Provide the [X, Y] coordinate of the cell's center where the given text is located.  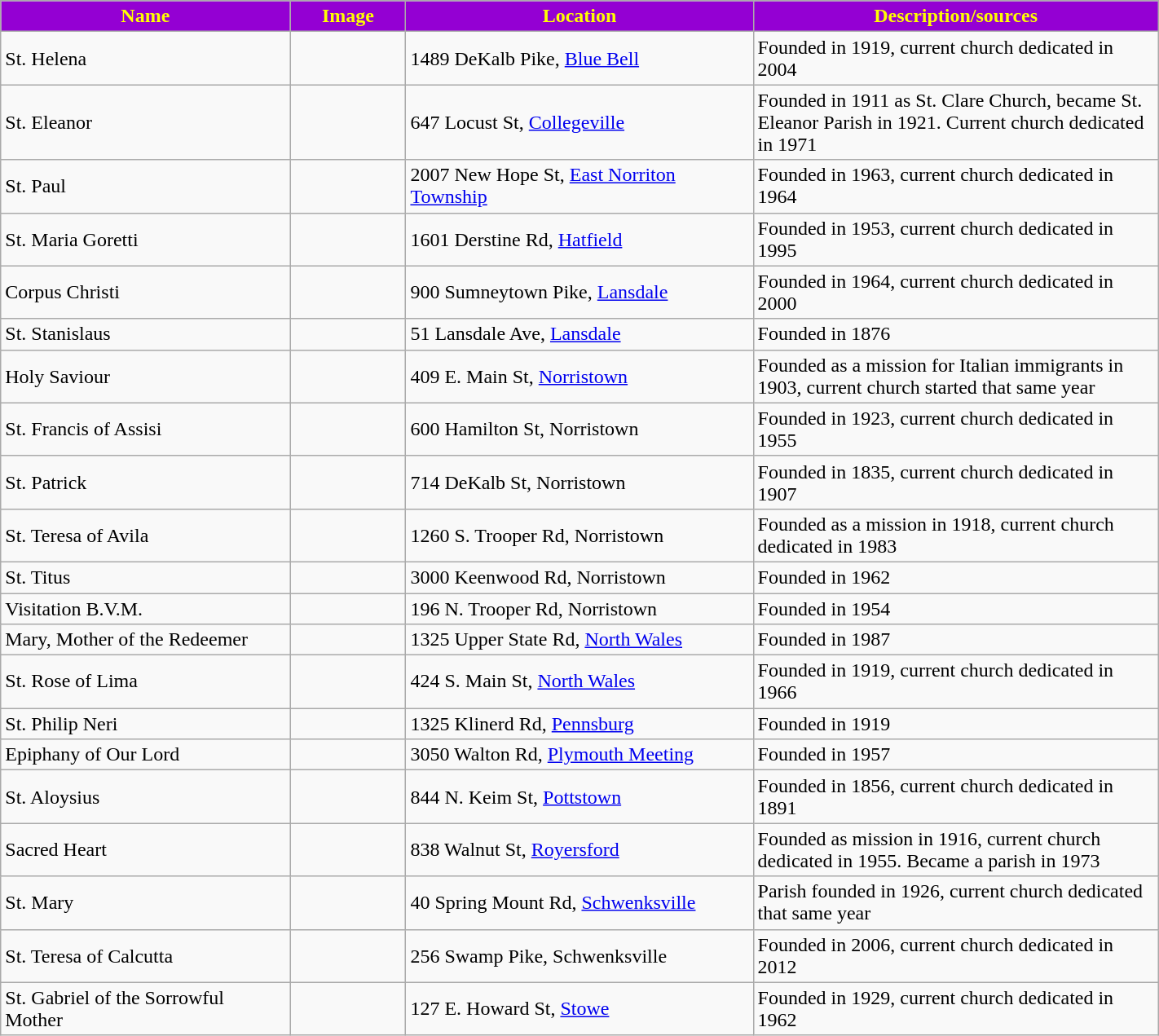
Parish founded in 1926, current church dedicated that same year [955, 903]
Name [145, 16]
Corpus Christi [145, 292]
Founded in 1964, current church dedicated in 2000 [955, 292]
Founded in 1953, current church dedicated in 1995 [955, 240]
256 Swamp Pike, Schwenksville [579, 955]
Founded in 1954 [955, 609]
Founded in 1919, current church dedicated in 1966 [955, 681]
127 E. Howard St, Stowe [579, 1009]
St. Francis of Assisi [145, 429]
51 Lansdale Ave, Lansdale [579, 334]
Founded in 2006, current church dedicated in 2012 [955, 955]
Founded in 1919 [955, 724]
Sacred Heart [145, 849]
St. Patrick [145, 483]
1489 DeKalb Pike, Blue Bell [579, 59]
Founded in 1876 [955, 334]
St. Teresa of Avila [145, 535]
Founded in 1856, current church dedicated in 1891 [955, 797]
Location [579, 16]
Founded in 1957 [955, 755]
Founded in 1963, current church dedicated in 1964 [955, 186]
Image [348, 16]
Founded as a mission for Italian immigrants in 1903, current church started that same year [955, 377]
St. Maria Goretti [145, 240]
St. Helena [145, 59]
St. Paul [145, 186]
1325 Upper State Rd, North Wales [579, 640]
196 N. Trooper Rd, Norristown [579, 609]
424 S. Main St, North Wales [579, 681]
Founded in 1987 [955, 640]
Description/sources [955, 16]
Founded in 1919, current church dedicated in 2004 [955, 59]
Holy Saviour [145, 377]
St. Aloysius [145, 797]
Founded as mission in 1916, current church dedicated in 1955. Became a parish in 1973 [955, 849]
1325 Klinerd Rd, Pennsburg [579, 724]
St. Eleanor [145, 122]
St. Titus [145, 577]
Mary, Mother of the Redeemer [145, 640]
40 Spring Mount Rd, Schwenksville [579, 903]
Founded in 1929, current church dedicated in 1962 [955, 1009]
3000 Keenwood Rd, Norristown [579, 577]
St. Mary [145, 903]
Founded as a mission in 1918, current church dedicated in 1983 [955, 535]
2007 New Hope St, East Norriton Township [579, 186]
St. Teresa of Calcutta [145, 955]
Epiphany of Our Lord [145, 755]
647 Locust St, Collegeville [579, 122]
St. Rose of Lima [145, 681]
1260 S. Trooper Rd, Norristown [579, 535]
838 Walnut St, Royersford [579, 849]
1601 Derstine Rd, Hatfield [579, 240]
St. Gabriel of the Sorrowful Mother [145, 1009]
409 E. Main St, Norristown [579, 377]
Founded in 1911 as St. Clare Church, became St. Eleanor Parish in 1921. Current church dedicated in 1971 [955, 122]
St. Stanislaus [145, 334]
St. Philip Neri [145, 724]
Founded in 1962 [955, 577]
Visitation B.V.M. [145, 609]
600 Hamilton St, Norristown [579, 429]
900 Sumneytown Pike, Lansdale [579, 292]
714 DeKalb St, Norristown [579, 483]
Founded in 1835, current church dedicated in 1907 [955, 483]
Founded in 1923, current church dedicated in 1955 [955, 429]
3050 Walton Rd, Plymouth Meeting [579, 755]
844 N. Keim St, Pottstown [579, 797]
